Output the [x, y] coordinate of the center of the cell containing the given text.  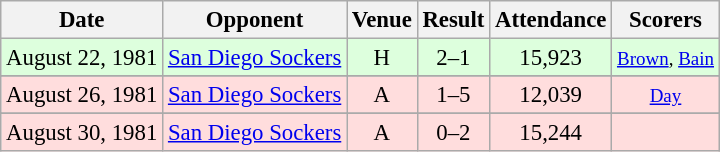
1–5 [454, 95]
Scorers [666, 20]
August 30, 1981 [82, 133]
12,039 [551, 95]
Result [454, 20]
Venue [382, 20]
Attendance [551, 20]
Date [82, 20]
Brown, Bain [666, 58]
August 22, 1981 [82, 58]
August 26, 1981 [82, 95]
Day [666, 95]
15,244 [551, 133]
H [382, 58]
0–2 [454, 133]
15,923 [551, 58]
Opponent [255, 20]
2–1 [454, 58]
